For the text-containing cell, return its midpoint in [x, y] coordinate format. 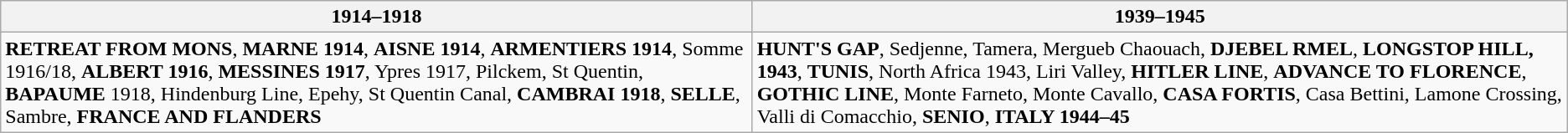
1939–1945 [1159, 17]
1914–1918 [377, 17]
